Scan for the cell matching the given text and deliver its [x, y] coordinate at center. 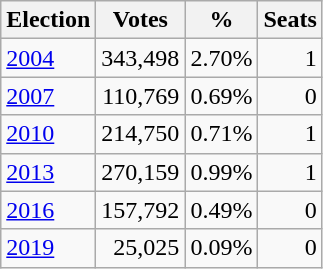
Election [48, 20]
25,025 [140, 248]
2.70% [222, 58]
0.49% [222, 210]
157,792 [140, 210]
343,498 [140, 58]
0.09% [222, 248]
2007 [48, 96]
0.69% [222, 96]
270,159 [140, 172]
2010 [48, 134]
Votes [140, 20]
214,750 [140, 134]
% [222, 20]
0.99% [222, 172]
0.71% [222, 134]
Seats [290, 20]
2019 [48, 248]
110,769 [140, 96]
2016 [48, 210]
2004 [48, 58]
2013 [48, 172]
